Locate the cell with the specified text and output its [x, y] center coordinate. 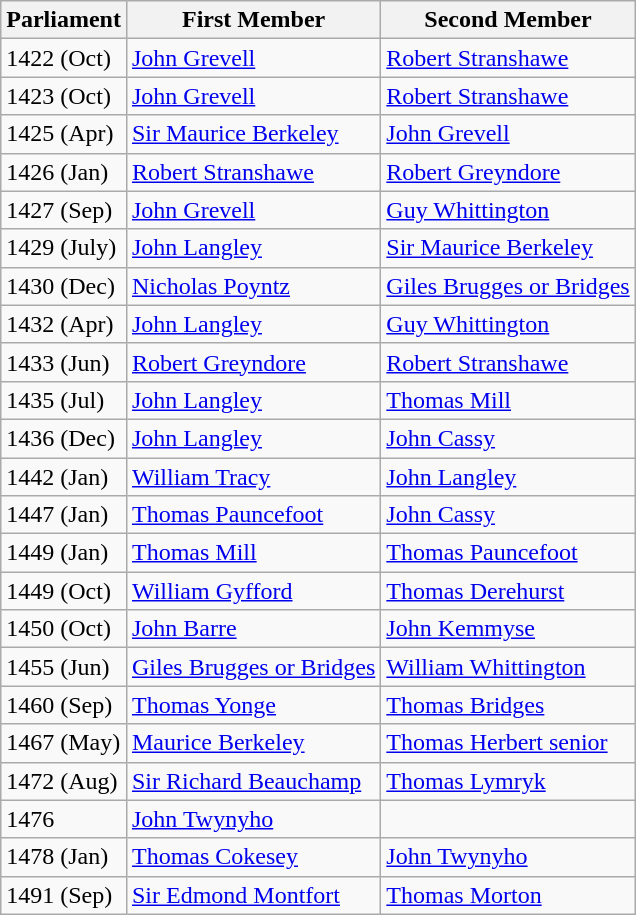
Thomas Derehurst [508, 591]
1447 (Jan) [64, 515]
Thomas Bridges [508, 705]
1449 (Jan) [64, 553]
William Gyfford [253, 591]
1429 (July) [64, 248]
1425 (Apr) [64, 134]
John Barre [253, 629]
1491 (Sep) [64, 895]
1435 (Jul) [64, 400]
John Kemmyse [508, 629]
1432 (Apr) [64, 324]
First Member [253, 20]
Thomas Morton [508, 895]
Second Member [508, 20]
Thomas Yonge [253, 705]
William Tracy [253, 477]
1478 (Jan) [64, 857]
1426 (Jan) [64, 172]
1450 (Oct) [64, 629]
Maurice Berkeley [253, 743]
Sir Richard Beauchamp [253, 781]
Nicholas Poyntz [253, 286]
1455 (Jun) [64, 667]
1423 (Oct) [64, 96]
1460 (Sep) [64, 705]
1433 (Jun) [64, 362]
1442 (Jan) [64, 477]
1422 (Oct) [64, 58]
1467 (May) [64, 743]
1449 (Oct) [64, 591]
1436 (Dec) [64, 438]
1427 (Sep) [64, 210]
Sir Edmond Montfort [253, 895]
Thomas Herbert senior [508, 743]
Thomas Lymryk [508, 781]
Thomas Cokesey [253, 857]
Parliament [64, 20]
1476 [64, 819]
1430 (Dec) [64, 286]
William Whittington [508, 667]
1472 (Aug) [64, 781]
